Capture the cell that displays the provided text and extract its (x, y) central coordinate. 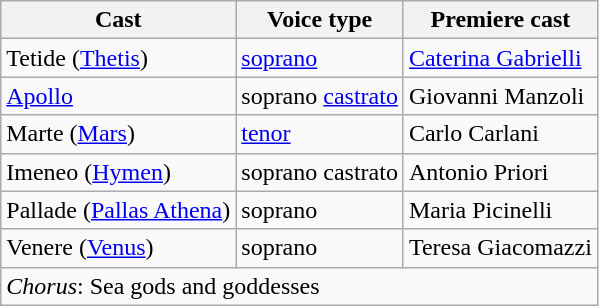
Teresa Giacomazzi (500, 248)
Premiere cast (500, 20)
Pallade (Pallas Athena) (118, 210)
Imeneo (Hymen) (118, 172)
Caterina Gabrielli (500, 58)
Tetide (Thetis) (118, 58)
Maria Picinelli (500, 210)
Venere (Venus) (118, 248)
Marte (Mars) (118, 134)
Giovanni Manzoli (500, 96)
Cast (118, 20)
Antonio Priori (500, 172)
Apollo (118, 96)
Carlo Carlani (500, 134)
Voice type (320, 20)
tenor (320, 134)
Chorus: Sea gods and goddesses (300, 286)
